Locate the cell with the specified text and output its [X, Y] center coordinate. 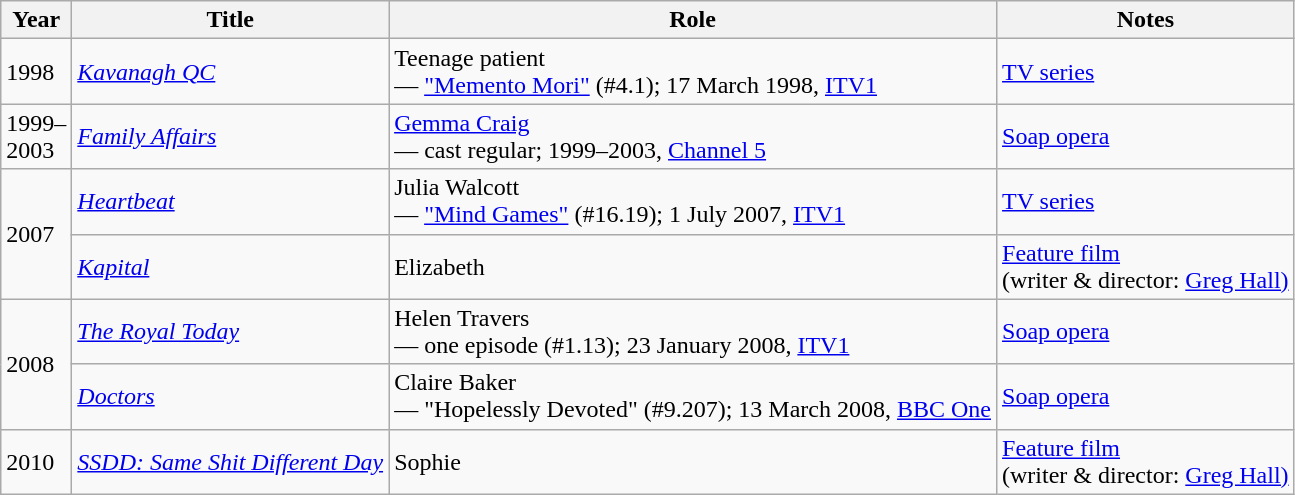
The Royal Today [230, 332]
Kapital [230, 266]
Julia Walcott— "Mind Games" (#16.19); 1 July 2007, ITV1 [693, 202]
Gemma Craig— cast regular; 1999–2003, Channel 5 [693, 136]
Notes [1146, 20]
1999–2003 [36, 136]
Helen Travers— one episode (#1.13); 23 January 2008, ITV1 [693, 332]
Heartbeat [230, 202]
Kavanagh QC [230, 72]
Doctors [230, 396]
Sophie [693, 462]
2007 [36, 234]
Year [36, 20]
2008 [36, 364]
Claire Baker— "Hopelessly Devoted" (#9.207); 13 March 2008, BBC One [693, 396]
Elizabeth [693, 266]
Role [693, 20]
Title [230, 20]
1998 [36, 72]
2010 [36, 462]
Teenage patient — "Memento Mori" (#4.1); 17 March 1998, ITV1 [693, 72]
SSDD: Same Shit Different Day [230, 462]
Family Affairs [230, 136]
